Search for the cell housing the specified text and yield its (x, y) center coordinate. 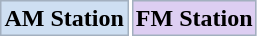
AM Station (64, 18)
FM Station (194, 18)
